From the cell containing the given text, extract its center point as (x, y) coordinate. 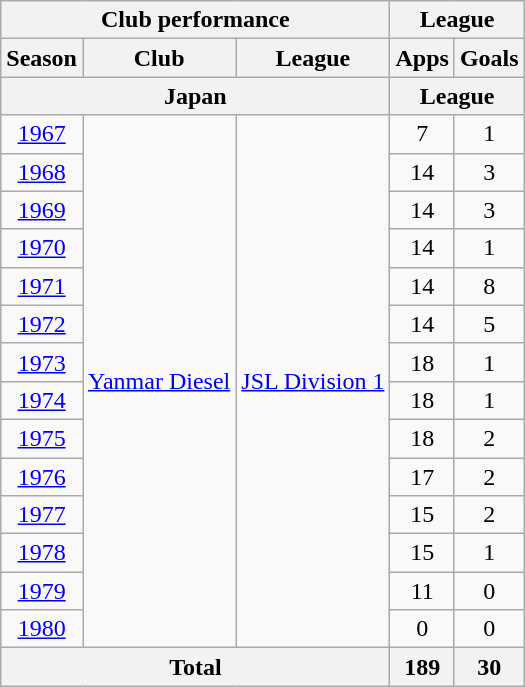
5 (489, 324)
1976 (42, 477)
1973 (42, 362)
Season (42, 58)
Goals (489, 58)
189 (422, 667)
Club (158, 58)
1970 (42, 248)
7 (422, 134)
17 (422, 477)
1967 (42, 134)
1969 (42, 210)
1979 (42, 591)
1975 (42, 438)
1971 (42, 286)
11 (422, 591)
Total (196, 667)
Apps (422, 58)
1972 (42, 324)
Japan (196, 96)
Club performance (196, 20)
1968 (42, 172)
1974 (42, 400)
JSL Division 1 (313, 382)
1977 (42, 515)
1978 (42, 553)
Yanmar Diesel (158, 382)
8 (489, 286)
30 (489, 667)
1980 (42, 629)
